Capture the cell that displays the provided text and extract its (X, Y) central coordinate. 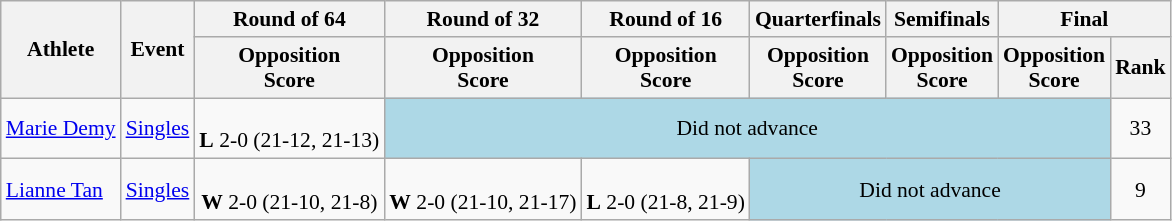
Lianne Tan (61, 190)
Round of 64 (289, 19)
9 (1140, 190)
Round of 16 (665, 19)
Athlete (61, 50)
Marie Demy (61, 128)
Semifinals (942, 19)
Round of 32 (482, 19)
W 2-0 (21-10, 21-8) (289, 190)
Quarterfinals (818, 19)
Final (1084, 19)
Event (158, 50)
L 2-0 (21-12, 21-13) (289, 128)
33 (1140, 128)
Rank (1140, 68)
L 2-0 (21-8, 21-9) (665, 190)
W 2-0 (21-10, 21-17) (482, 190)
